Find where the given text appears and provide that cell's center as [x, y] coordinate. 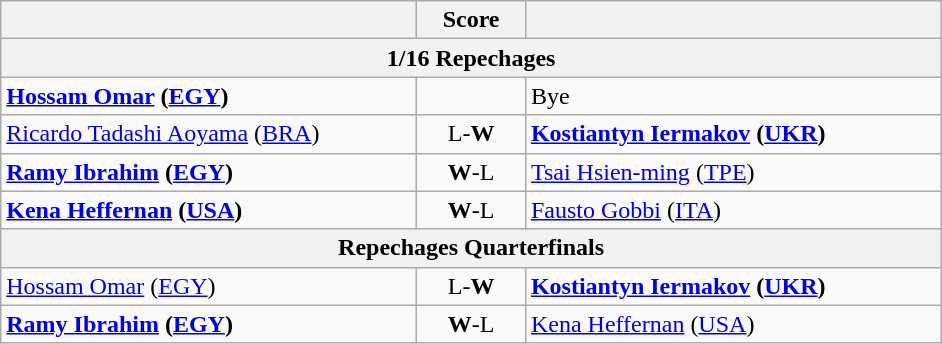
Tsai Hsien-ming (TPE) [733, 172]
Fausto Gobbi (ITA) [733, 210]
Ricardo Tadashi Aoyama (BRA) [209, 134]
Bye [733, 96]
Score [472, 20]
Repechages Quarterfinals [472, 248]
1/16 Repechages [472, 58]
